Identify which cell holds the provided text, then report its [X, Y] central coordinate. 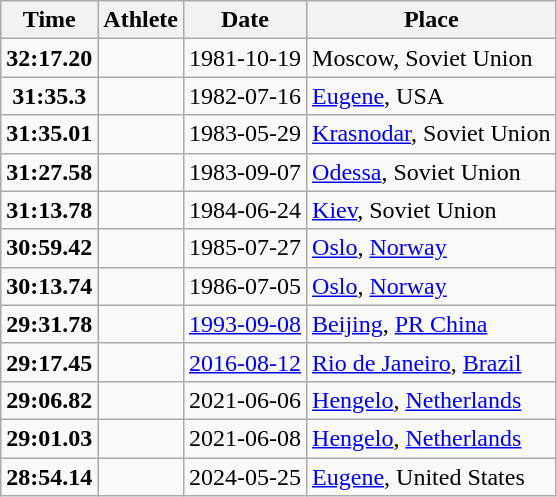
1985-07-27 [246, 248]
2016-08-12 [246, 362]
30:13.74 [50, 286]
2021-06-08 [246, 438]
Kiev, Soviet Union [432, 210]
2021-06-06 [246, 400]
1986-07-05 [246, 286]
2024-05-25 [246, 477]
29:01.03 [50, 438]
Eugene, United States [432, 477]
30:59.42 [50, 248]
28:54.14 [50, 477]
Date [246, 20]
31:35.3 [50, 96]
1983-05-29 [246, 134]
31:35.01 [50, 134]
Rio de Janeiro, Brazil [432, 362]
1981-10-19 [246, 58]
Eugene, USA [432, 96]
Moscow, Soviet Union [432, 58]
Odessa, Soviet Union [432, 172]
31:27.58 [50, 172]
Place [432, 20]
29:31.78 [50, 324]
Krasnodar, Soviet Union [432, 134]
1982-07-16 [246, 96]
Athlete [141, 20]
1993-09-08 [246, 324]
31:13.78 [50, 210]
Time [50, 20]
1983-09-07 [246, 172]
29:17.45 [50, 362]
32:17.20 [50, 58]
1984-06-24 [246, 210]
Beijing, PR China [432, 324]
29:06.82 [50, 400]
